Pinpoint the cell where the given text exists, returning its [X, Y] midpoint coordinate. 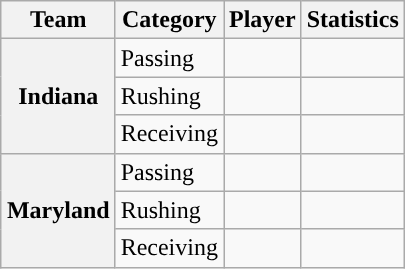
Player [263, 20]
Maryland [58, 210]
Statistics [352, 20]
Category [169, 20]
Indiana [58, 96]
Team [58, 20]
